Search for the cell housing the specified text and yield its (x, y) center coordinate. 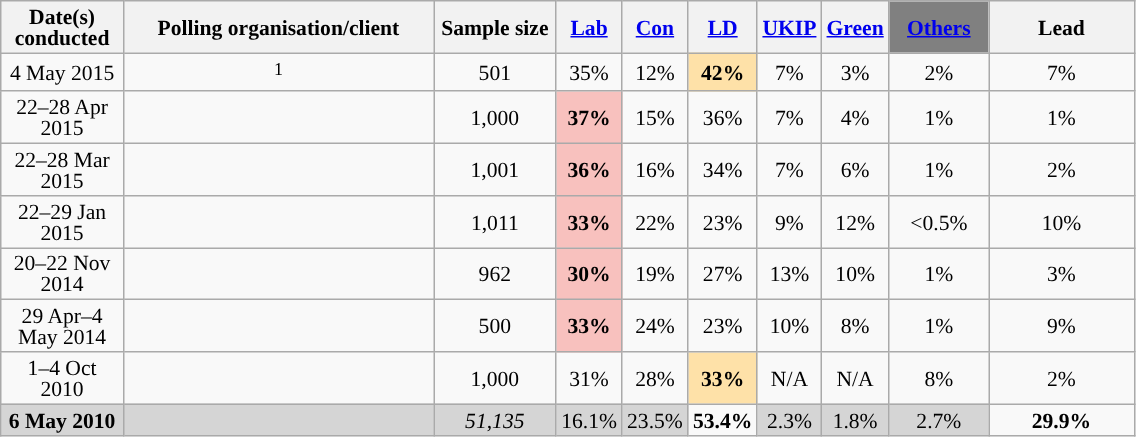
16.1% (589, 420)
19% (655, 274)
Sample size (496, 27)
Others (939, 27)
UKIP (789, 27)
15% (655, 118)
20–22 Nov 2014 (62, 274)
31% (589, 378)
2.7% (939, 420)
4% (854, 118)
22% (655, 222)
1 (278, 72)
Green (854, 27)
42% (722, 72)
6 May 2010 (62, 420)
51,135 (496, 420)
1.8% (854, 420)
Lab (589, 27)
4 May 2015 (62, 72)
27% (722, 274)
1–4 Oct 2010 (62, 378)
6% (854, 170)
1,011 (496, 222)
13% (789, 274)
1,001 (496, 170)
29 Apr–4 May 2014 (62, 326)
16% (655, 170)
22–28 Mar 2015 (62, 170)
24% (655, 326)
37% (589, 118)
Date(s)conducted (62, 27)
34% (722, 170)
35% (589, 72)
2.3% (789, 420)
30% (589, 274)
28% (655, 378)
Con (655, 27)
501 (496, 72)
29.9% (1062, 420)
53.4% (722, 420)
<0.5% (939, 222)
Lead (1062, 27)
23.5% (655, 420)
22–29 Jan 2015 (62, 222)
Polling organisation/client (278, 27)
962 (496, 274)
22–28 Apr 2015 (62, 118)
500 (496, 326)
LD (722, 27)
